Pinpoint the cell where the given text exists, returning its [x, y] midpoint coordinate. 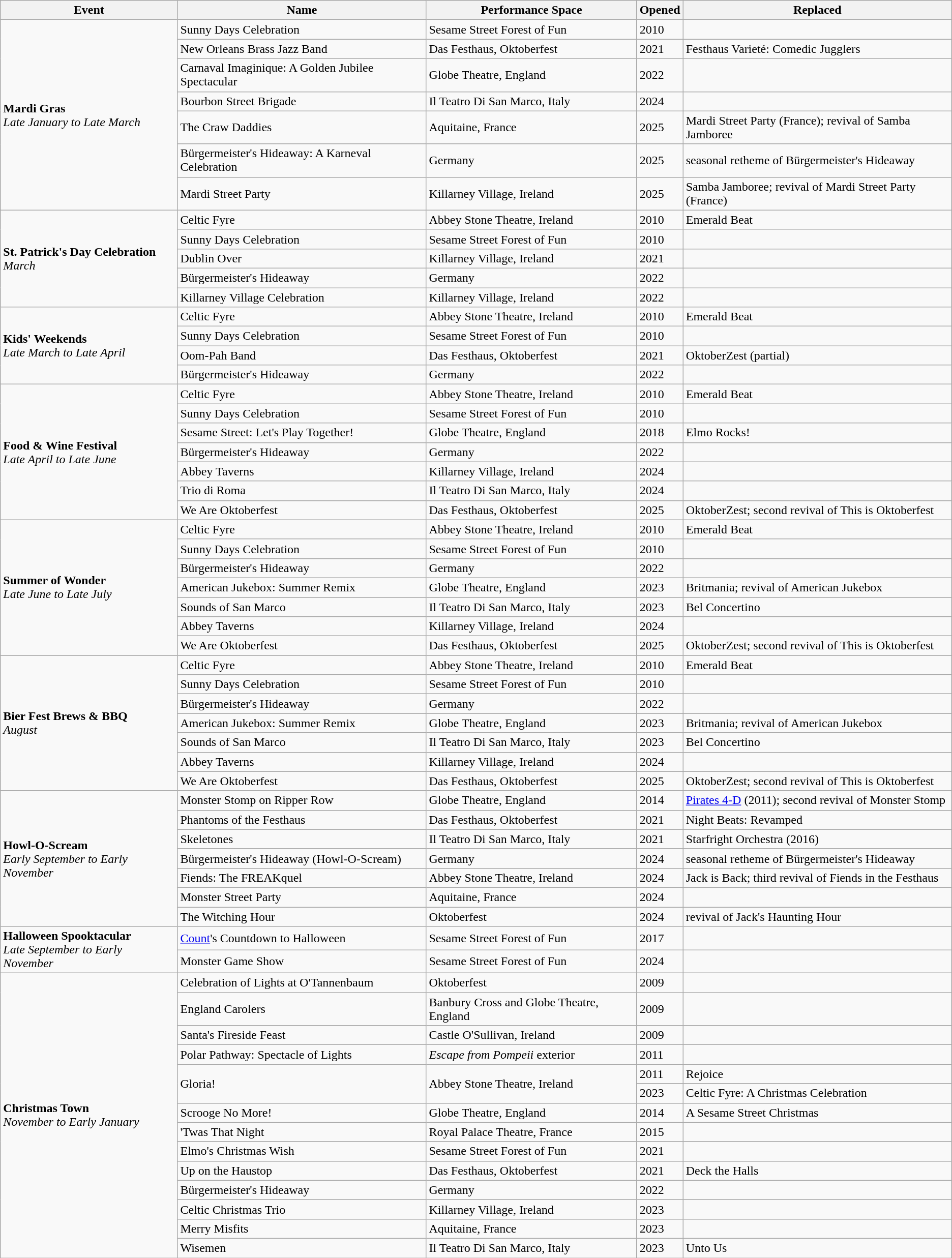
Wisemen [302, 1248]
Performance Space [531, 10]
Polar Pathway: Spectacle of Lights [302, 1055]
Summer of WonderLate June to Late July [89, 587]
Kids' WeekendsLate March to Late April [89, 346]
2018 [660, 433]
Dublin Over [302, 258]
2015 [660, 1132]
Count's Countdown to Halloween [302, 938]
Fiends: The FREAKquel [302, 878]
Samba Jamboree; revival of Mardi Street Party (France) [817, 193]
Halloween SpooktacularLate September to Early November [89, 950]
Oom-Pah Band [302, 355]
Event [89, 10]
The Witching Hour [302, 917]
Food & Wine FestivalLate April to Late June [89, 452]
Bürgermeister's Hideaway: A Karneval Celebration [302, 161]
Royal Palace Theatre, France [531, 1132]
Mardi GrasLate January to Late March [89, 115]
Unto Us [817, 1248]
Celebration of Lights at O'Tannenbaum [302, 983]
Sesame Street: Let's Play Together! [302, 433]
Mardi Street Party [302, 193]
OktoberZest (partial) [817, 355]
The Craw Daddies [302, 127]
Festhaus Varieté: Comedic Jugglers [817, 49]
Up on the Haustop [302, 1171]
A Sesame Street Christmas [817, 1113]
'Twas That Night [302, 1132]
Trio di Roma [302, 491]
Banbury Cross and Globe Theatre, England [531, 1009]
Replaced [817, 10]
Gloria! [302, 1084]
Deck the Halls [817, 1171]
Merry Misfits [302, 1229]
Monster Street Party [302, 897]
Skeletones [302, 839]
St. Patrick's Day CelebrationMarch [89, 258]
Escape from Pompeii exterior [531, 1055]
Santa's Fireside Feast [302, 1035]
Killarney Village Celebration [302, 297]
Name [302, 10]
2017 [660, 938]
Elmo's Christmas Wish [302, 1151]
Carnaval Imaginique: A Golden Jubilee Spectacular [302, 75]
Rejoice [817, 1074]
Howl-O-ScreamEarly September to Early November [89, 858]
Pirates 4-D (2011); second revival of Monster Stomp [817, 800]
England Carolers [302, 1009]
Night Beats: Revamped [817, 820]
Phantoms of the Festhaus [302, 820]
Jack is Back; third revival of Fiends in the Festhaus [817, 878]
Bourbon Street Brigade [302, 101]
Bier Fest Brews & BBQAugust [89, 723]
New Orleans Brass Jazz Band [302, 49]
Christmas TownNovember to Early January [89, 1116]
Scrooge No More! [302, 1113]
Opened [660, 10]
Celtic Fyre: A Christmas Celebration [817, 1093]
revival of Jack's Haunting Hour [817, 917]
Elmo Rocks! [817, 433]
Bürgermeister's Hideaway (Howl-O-Scream) [302, 858]
Mardi Street Party (France); revival of Samba Jamboree [817, 127]
Starfright Orchestra (2016) [817, 839]
Monster Stomp on Ripper Row [302, 800]
Castle O'Sullivan, Ireland [531, 1035]
Celtic Christmas Trio [302, 1209]
Monster Game Show [302, 962]
